Capture the cell that displays the provided text and extract its [X, Y] central coordinate. 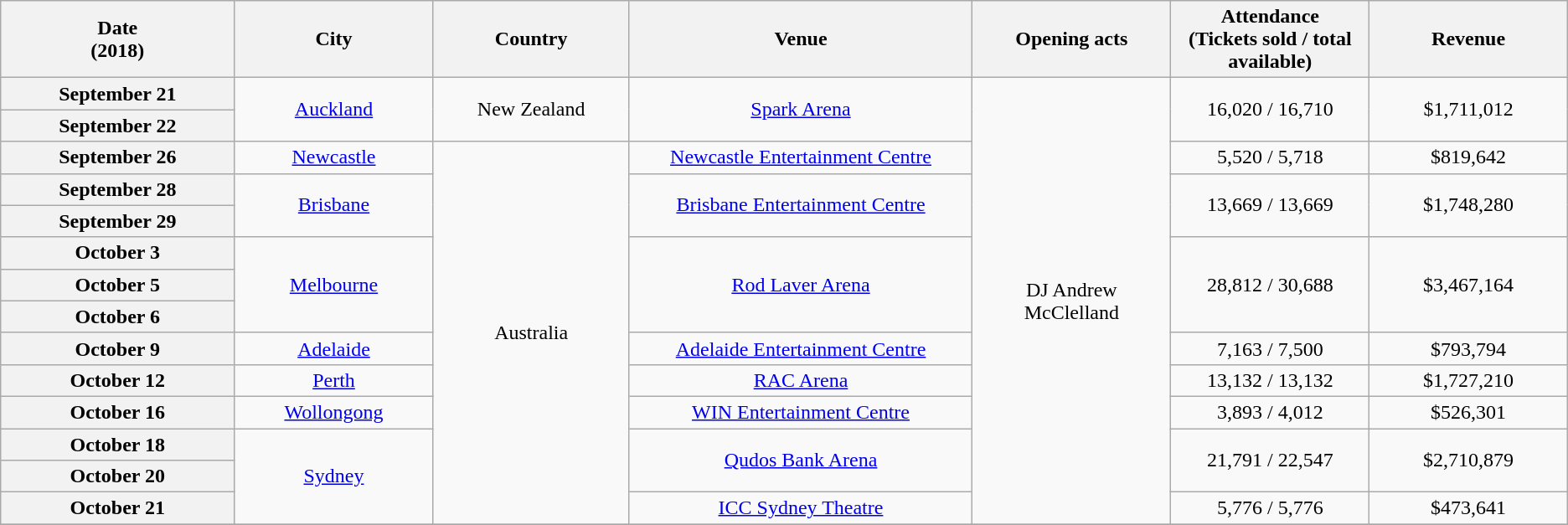
Country [531, 39]
13,132 / 13,132 [1270, 380]
Spark Arena [801, 110]
Wollongong [333, 412]
ICC Sydney Theatre [801, 508]
October 3 [117, 253]
5,520 / 5,718 [1270, 157]
Adelaide Entertainment Centre [801, 348]
Sydney [333, 476]
City [333, 39]
Revenue [1468, 39]
September 29 [117, 221]
October 21 [117, 508]
$793,794 [1468, 348]
October 18 [117, 445]
$1,727,210 [1468, 380]
Adelaide [333, 348]
September 21 [117, 94]
Australia [531, 333]
$819,642 [1468, 157]
$3,467,164 [1468, 285]
September 22 [117, 126]
Brisbane Entertainment Centre [801, 205]
13,669 / 13,669 [1270, 205]
Newcastle Entertainment Centre [801, 157]
September 28 [117, 189]
$1,711,012 [1468, 110]
Auckland [333, 110]
October 12 [117, 380]
Date(2018) [117, 39]
Venue [801, 39]
Perth [333, 380]
21,791 / 22,547 [1270, 461]
Attendance(Tickets sold / total available) [1270, 39]
Qudos Bank Arena [801, 461]
October 20 [117, 476]
$1,748,280 [1468, 205]
October 5 [117, 285]
$526,301 [1468, 412]
Rod Laver Arena [801, 285]
Brisbane [333, 205]
28,812 / 30,688 [1270, 285]
WIN Entertainment Centre [801, 412]
$2,710,879 [1468, 461]
October 9 [117, 348]
Opening acts [1072, 39]
$473,641 [1468, 508]
RAC Arena [801, 380]
5,776 / 5,776 [1270, 508]
Melbourne [333, 285]
October 6 [117, 317]
September 26 [117, 157]
Newcastle [333, 157]
New Zealand [531, 110]
DJ Andrew McClelland [1072, 301]
3,893 / 4,012 [1270, 412]
October 16 [117, 412]
7,163 / 7,500 [1270, 348]
16,020 / 16,710 [1270, 110]
